Locate the cell with the specified text and output its [X, Y] center coordinate. 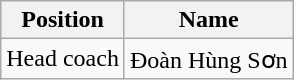
Position [63, 20]
Đoàn Hùng Sơn [208, 59]
Name [208, 20]
Head coach [63, 59]
